From the cell containing the given text, extract its center point as (X, Y) coordinate. 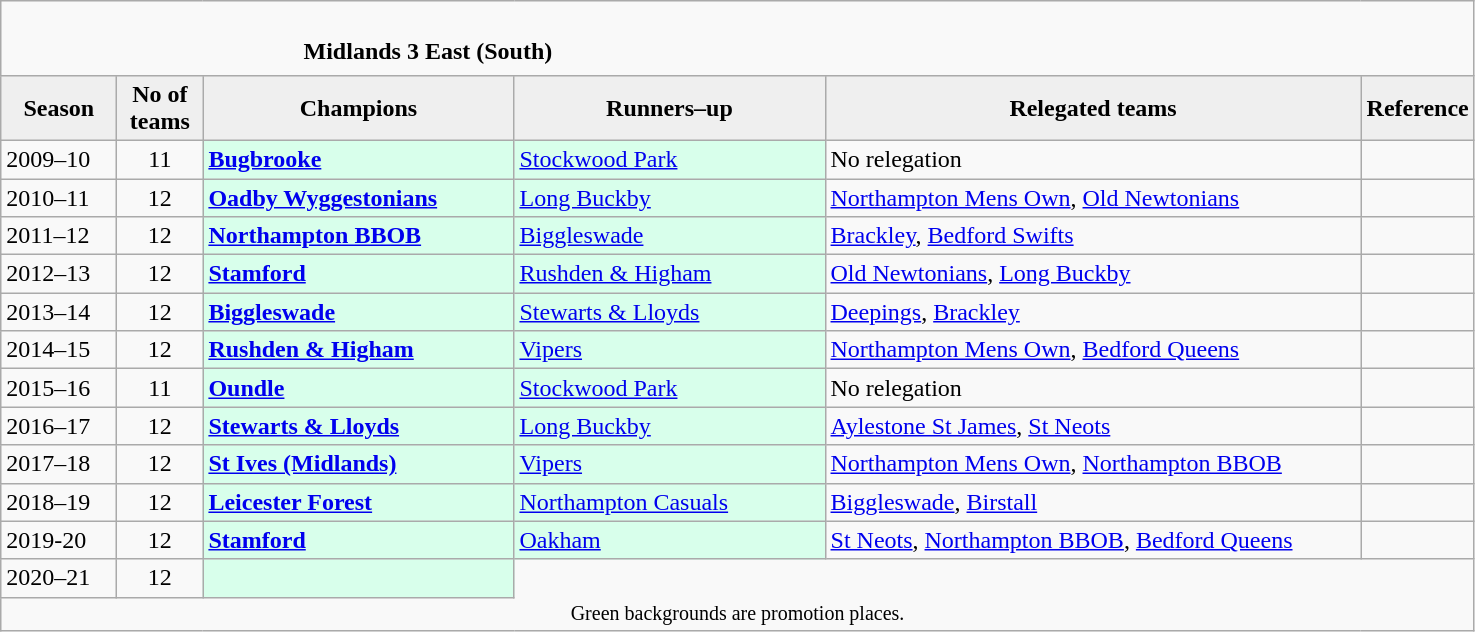
Bugbrooke (358, 159)
2011–12 (59, 236)
2015–16 (59, 388)
No of teams (160, 108)
Brackley, Bedford Swifts (1093, 236)
2010–11 (59, 197)
Northampton Casuals (670, 502)
Relegated teams (1093, 108)
2012–13 (59, 274)
Champions (358, 108)
Northampton Mens Own, Northampton BBOB (1093, 464)
2009–10 (59, 159)
Reference (1418, 108)
Old Newtonians, Long Buckby (1093, 274)
Green backgrounds are promotion places. (738, 614)
2014–15 (59, 350)
Oundle (358, 388)
St Neots, Northampton BBOB, Bedford Queens (1093, 540)
Season (59, 108)
Northampton Mens Own, Old Newtonians (1093, 197)
Oadby Wyggestonians (358, 197)
Northampton Mens Own, Bedford Queens (1093, 350)
Deepings, Brackley (1093, 312)
Leicester Forest (358, 502)
Aylestone St James, St Neots (1093, 426)
2018–19 (59, 502)
2017–18 (59, 464)
2020–21 (59, 578)
Northampton BBOB (358, 236)
2019-20 (59, 540)
St Ives (Midlands) (358, 464)
2013–14 (59, 312)
2016–17 (59, 426)
Biggleswade, Birstall (1093, 502)
Oakham (670, 540)
Runners–up (670, 108)
